From the cell containing the given text, extract its center point as (x, y) coordinate. 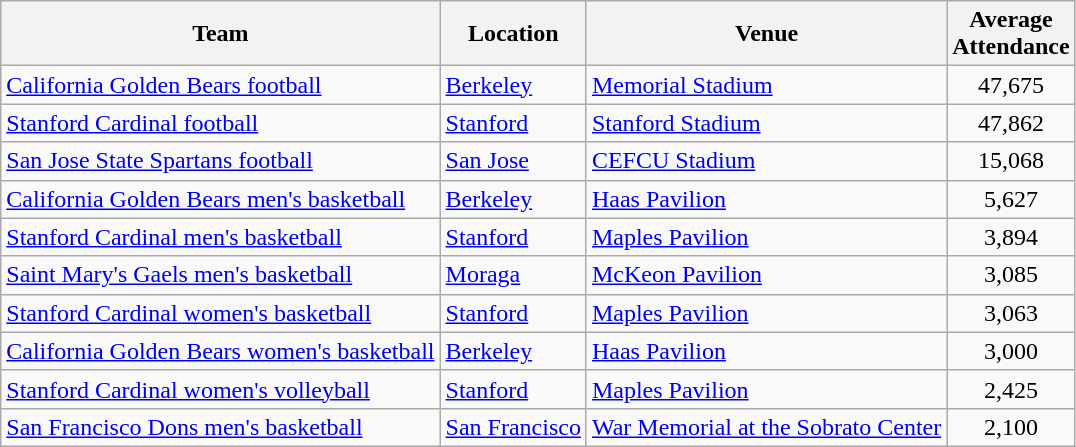
California Golden Bears men's basketball (220, 199)
Stanford Cardinal men's basketball (220, 237)
Stanford Cardinal football (220, 123)
CEFCU Stadium (766, 161)
3,000 (1011, 351)
Location (513, 34)
2,425 (1011, 389)
Team (220, 34)
Average Attendance (1011, 34)
3,063 (1011, 313)
Venue (766, 34)
Stanford Cardinal women's basketball (220, 313)
15,068 (1011, 161)
San Jose State Spartans football (220, 161)
47,675 (1011, 85)
47,862 (1011, 123)
Stanford Stadium (766, 123)
3,085 (1011, 275)
War Memorial at the Sobrato Center (766, 427)
California Golden Bears football (220, 85)
2,100 (1011, 427)
3,894 (1011, 237)
San Francisco Dons men's basketball (220, 427)
Stanford Cardinal women's volleyball (220, 389)
San Francisco (513, 427)
Moraga (513, 275)
Saint Mary's Gaels men's basketball (220, 275)
Memorial Stadium (766, 85)
California Golden Bears women's basketball (220, 351)
McKeon Pavilion (766, 275)
San Jose (513, 161)
5,627 (1011, 199)
